Locate the cell with the specified text and output its [X, Y] center coordinate. 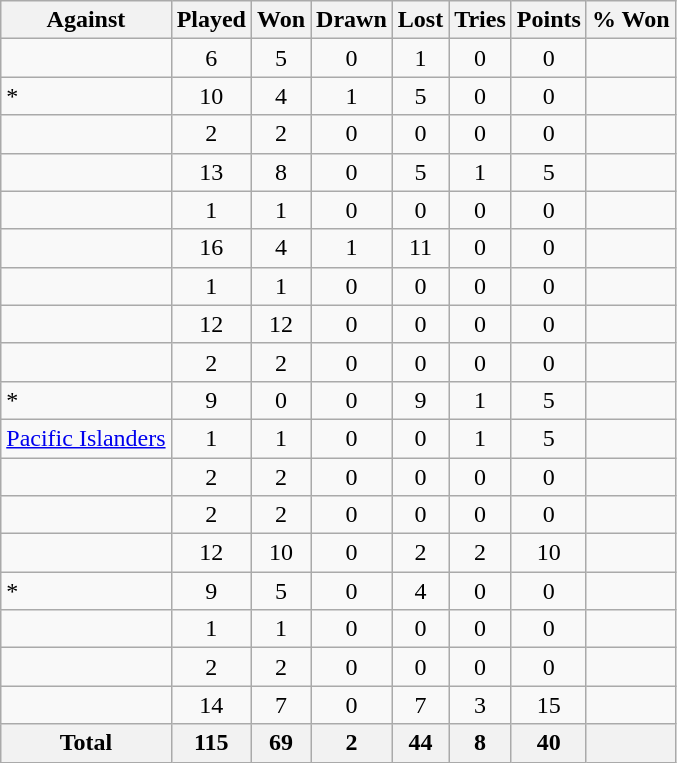
11 [420, 248]
13 [211, 172]
3 [480, 705]
15 [548, 705]
69 [280, 743]
14 [211, 705]
Pacific Islanders [86, 438]
% Won [630, 20]
Drawn [352, 20]
16 [211, 248]
Total [86, 743]
Won [280, 20]
Played [211, 20]
44 [420, 743]
6 [211, 58]
115 [211, 743]
Tries [480, 20]
Against [86, 20]
Points [548, 20]
40 [548, 743]
Lost [420, 20]
